Pinpoint the cell where the given text exists, returning its [x, y] midpoint coordinate. 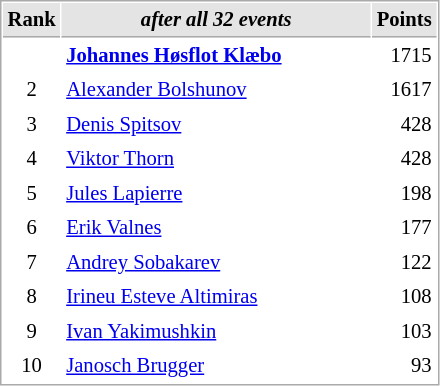
Denis Spitsov [216, 124]
7 [32, 262]
Andrey Sobakarev [216, 262]
Irineu Esteve Altimiras [216, 296]
8 [32, 296]
Rank [32, 20]
2 [32, 90]
Ivan Yakimushkin [216, 332]
after all 32 events [216, 20]
3 [32, 124]
9 [32, 332]
1617 [404, 90]
Erik Valnes [216, 228]
Johannes Høsflot Klæbo [216, 56]
Jules Lapierre [216, 194]
6 [32, 228]
93 [404, 366]
Alexander Bolshunov [216, 90]
Points [404, 20]
108 [404, 296]
198 [404, 194]
1715 [404, 56]
177 [404, 228]
122 [404, 262]
Viktor Thorn [216, 158]
Janosch Brugger [216, 366]
4 [32, 158]
5 [32, 194]
103 [404, 332]
10 [32, 366]
